Return [x, y] of the center of cell containing provided text 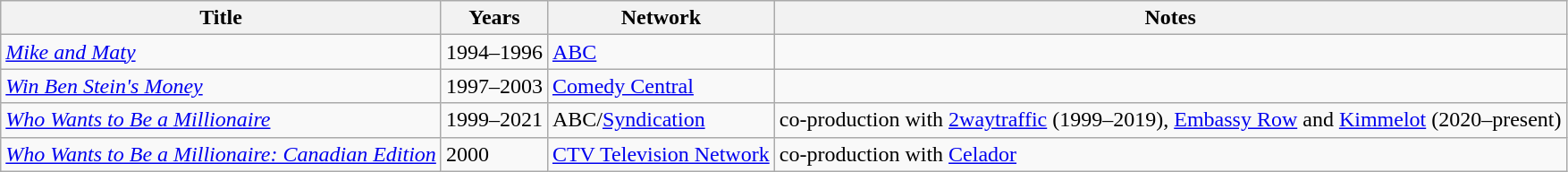
2000 [493, 154]
1994–1996 [493, 52]
Who Wants to Be a Millionaire [222, 120]
1997–2003 [493, 86]
CTV Television Network [661, 154]
Network [661, 18]
Years [493, 18]
Title [222, 18]
Win Ben Stein's Money [222, 86]
1999–2021 [493, 120]
co-production with Celador [1170, 154]
Notes [1170, 18]
co-production with 2waytraffic (1999–2019), Embassy Row and Kimmelot (2020–present) [1170, 120]
Comedy Central [661, 86]
ABC/Syndication [661, 120]
Who Wants to Be a Millionaire: Canadian Edition [222, 154]
ABC [661, 52]
Mike and Maty [222, 52]
